Scan for the cell matching the given text and deliver its (X, Y) coordinate at center. 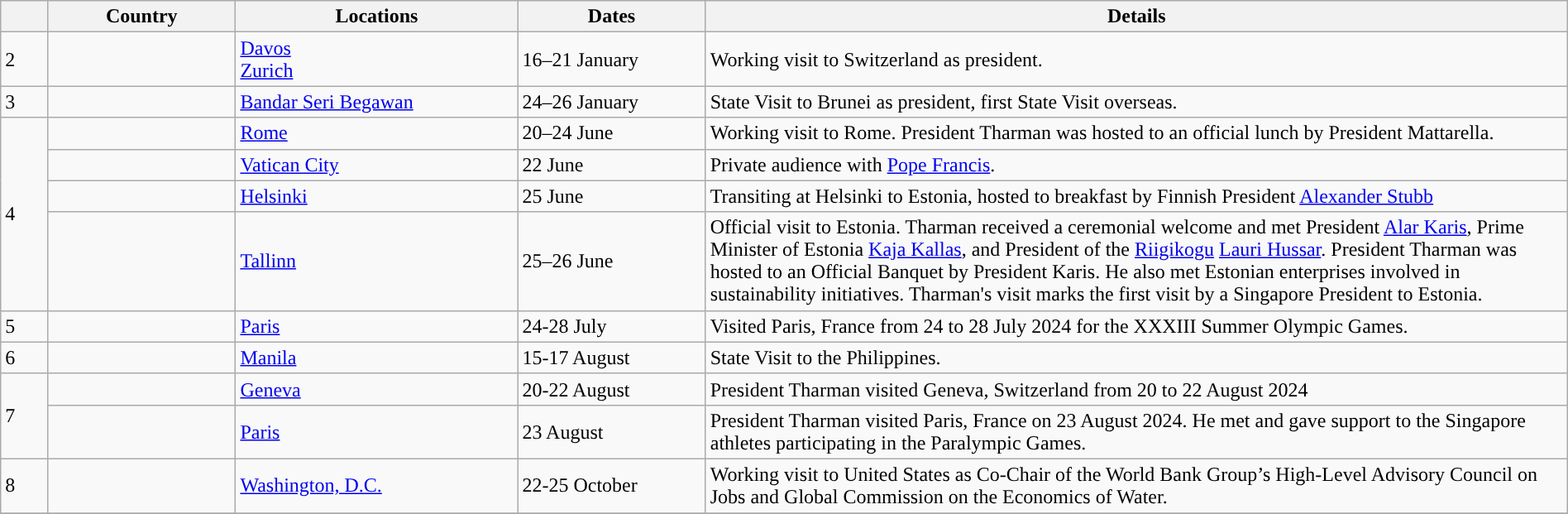
Working visit to Rome. President Tharman was hosted to an official lunch by President Mattarella. (1136, 133)
15-17 August (612, 358)
25–26 June (612, 262)
Rome (377, 133)
Tallinn (377, 262)
Working visit to Switzerland as president. (1136, 60)
Davos Zurich (377, 60)
Bandar Seri Begawan (377, 102)
Visited Paris, France from 24 to 28 July 2024 for the XXXIII Summer Olympic Games. (1136, 326)
State Visit to the Philippines. (1136, 358)
22 June (612, 165)
24–26 January (612, 102)
20-22 August (612, 389)
7 (25, 416)
8 (25, 485)
Geneva (377, 389)
24-28 July (612, 326)
State Visit to Brunei as president, first State Visit overseas. (1136, 102)
Dates (612, 17)
Transiting at Helsinki to Estonia, hosted to breakfast by Finnish President Alexander Stubb (1136, 196)
16–21 January (612, 60)
Vatican City (377, 165)
3 (25, 102)
2 (25, 60)
23 August (612, 432)
Washington, D.C. (377, 485)
6 (25, 358)
Details (1136, 17)
Helsinki (377, 196)
Private audience with Pope Francis. (1136, 165)
Country (142, 17)
4 (25, 214)
20–24 June (612, 133)
President Tharman visited Geneva, Switzerland from 20 to 22 August 2024 (1136, 389)
22-25 October (612, 485)
Locations (377, 17)
Manila (377, 358)
President Tharman visited Paris, France on 23 August 2024. He met and gave support to the Singapore athletes participating in the Paralympic Games. (1136, 432)
5 (25, 326)
25 June (612, 196)
